Determine the [x, y] coordinate at the center of the cell enclosing the given text.  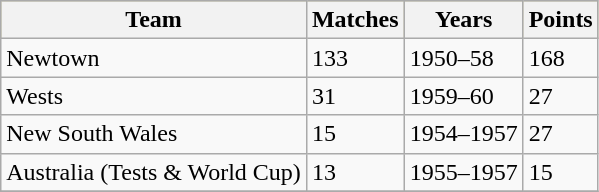
1954–1957 [464, 134]
Years [464, 20]
Matches [355, 20]
New South Wales [154, 134]
31 [355, 96]
1955–1957 [464, 172]
Wests [154, 96]
Australia (Tests & World Cup) [154, 172]
Points [560, 20]
Newtown [154, 58]
133 [355, 58]
13 [355, 172]
1950–58 [464, 58]
168 [560, 58]
1959–60 [464, 96]
Team [154, 20]
